Return the [x, y] coordinate for the center point of the cell that contains the specified text.  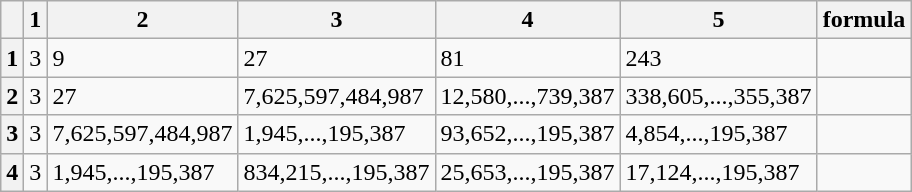
834,215,...,195,387 [336, 172]
93,652,...,195,387 [528, 134]
formula [864, 20]
338,605,...,355,387 [718, 96]
9 [142, 58]
5 [718, 20]
12,580,...,739,387 [528, 96]
81 [528, 58]
25,653,...,195,387 [528, 172]
4,854,...,195,387 [718, 134]
243 [718, 58]
17,124,...,195,387 [718, 172]
